Scan for the cell matching the given text and deliver its (x, y) coordinate at center. 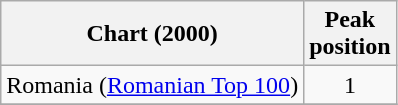
Chart (2000) (152, 34)
1 (350, 85)
Peakposition (350, 34)
Romania (Romanian Top 100) (152, 85)
